Provide the (X, Y) coordinate of the cell's center where the given text is located.  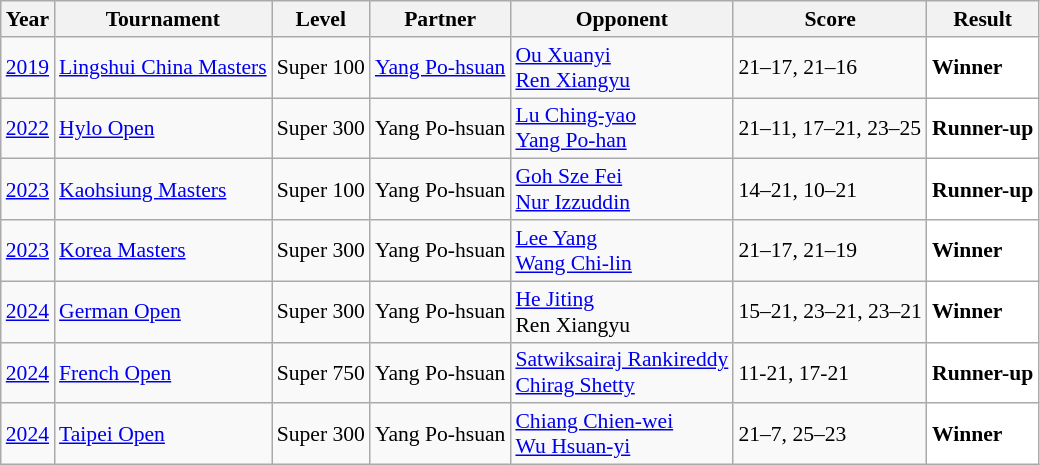
21–17, 21–19 (830, 250)
2022 (28, 128)
14–21, 10–21 (830, 190)
15–21, 23–21, 23–21 (830, 312)
He Jiting Ren Xiangyu (622, 312)
Chiang Chien-wei Wu Hsuan-yi (622, 434)
Taipei Open (163, 434)
Super 750 (321, 372)
21–7, 25–23 (830, 434)
21–11, 17–21, 23–25 (830, 128)
Goh Sze Fei Nur Izzuddin (622, 190)
Opponent (622, 19)
21–17, 21–16 (830, 68)
Tournament (163, 19)
Result (982, 19)
French Open (163, 372)
Score (830, 19)
Lee Yang Wang Chi-lin (622, 250)
11-21, 17-21 (830, 372)
Korea Masters (163, 250)
German Open (163, 312)
Lu Ching-yao Yang Po-han (622, 128)
Year (28, 19)
2019 (28, 68)
Satwiksairaj Rankireddy Chirag Shetty (622, 372)
Partner (440, 19)
Hylo Open (163, 128)
Level (321, 19)
Lingshui China Masters (163, 68)
Kaohsiung Masters (163, 190)
Ou Xuanyi Ren Xiangyu (622, 68)
